Pinpoint the cell where the given text exists, returning its (X, Y) midpoint coordinate. 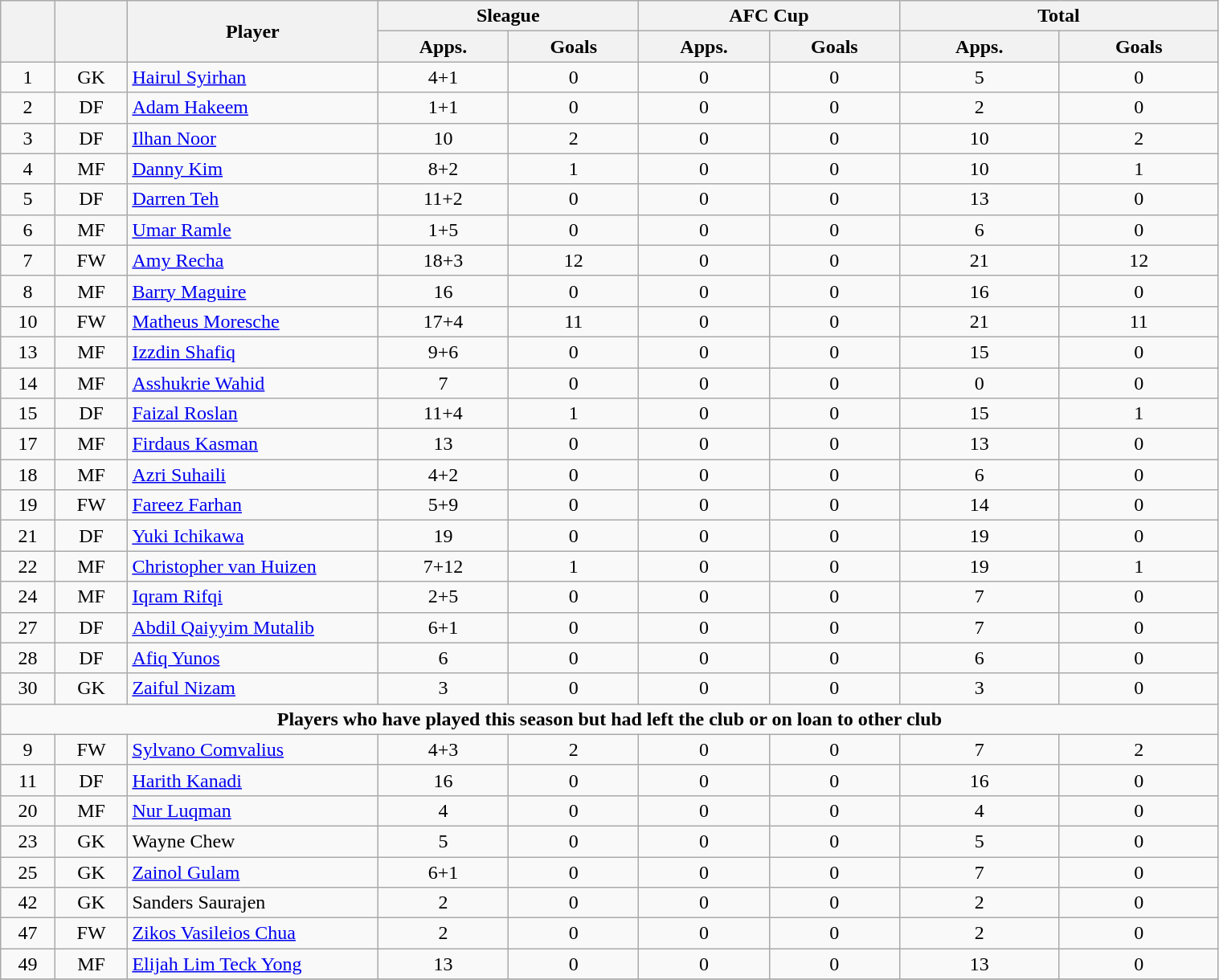
Total (1059, 16)
18+3 (444, 260)
9+6 (444, 352)
30 (28, 688)
Harith Kanadi (252, 780)
Umar Ramle (252, 230)
Yuki Ichikawa (252, 536)
1+5 (444, 230)
4+1 (444, 77)
11+4 (444, 414)
8+2 (444, 169)
Sanders Saurajen (252, 903)
Players who have played this season but had left the club or on loan to other club (609, 719)
4+2 (444, 475)
23 (28, 841)
Asshukrie Wahid (252, 383)
Zaiful Nizam (252, 688)
Zikos Vasileios Chua (252, 933)
Sylvano Comvalius (252, 749)
Hairul Syirhan (252, 77)
20 (28, 811)
8 (28, 291)
Danny Kim (252, 169)
Sleague (508, 16)
Abdil Qaiyyim Mutalib (252, 627)
24 (28, 597)
Izzdin Shafiq (252, 352)
18 (28, 475)
Amy Recha (252, 260)
1+1 (444, 108)
22 (28, 566)
Afiq Yunos (252, 658)
Nur Luqman (252, 811)
27 (28, 627)
Wayne Chew (252, 841)
Fareez Farhan (252, 505)
Ilhan Noor (252, 138)
Zainol Gulam (252, 872)
Iqram Rifqi (252, 597)
5+9 (444, 505)
Player (252, 31)
11+2 (444, 199)
Adam Hakeem (252, 108)
2+5 (444, 597)
Firdaus Kasman (252, 444)
47 (28, 933)
Christopher van Huizen (252, 566)
Faizal Roslan (252, 414)
AFC Cup (770, 16)
28 (28, 658)
42 (28, 903)
Elijah Lim Teck Yong (252, 964)
4+3 (444, 749)
17+4 (444, 321)
Barry Maguire (252, 291)
17 (28, 444)
Azri Suhaili (252, 475)
Matheus Moresche (252, 321)
Darren Teh (252, 199)
25 (28, 872)
7+12 (444, 566)
49 (28, 964)
9 (28, 749)
